For the text-containing cell, return its midpoint in (x, y) coordinate format. 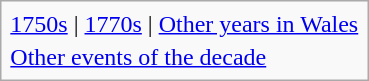
1750s | 1770s | Other years in Wales (184, 24)
Other events of the decade (184, 57)
